Extract the [X, Y] coordinate from the center of the cell holding the provided text.  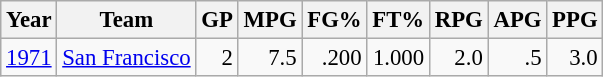
GP [217, 20]
PPG [575, 20]
FG% [334, 20]
2 [217, 58]
1.000 [398, 58]
.200 [334, 58]
2.0 [458, 58]
Team [126, 20]
MPG [270, 20]
San Francisco [126, 58]
APG [518, 20]
FT% [398, 20]
3.0 [575, 58]
7.5 [270, 58]
Year [29, 20]
1971 [29, 58]
RPG [458, 20]
.5 [518, 58]
